Provide the [x, y] coordinate of the cell's center where the given text is located.  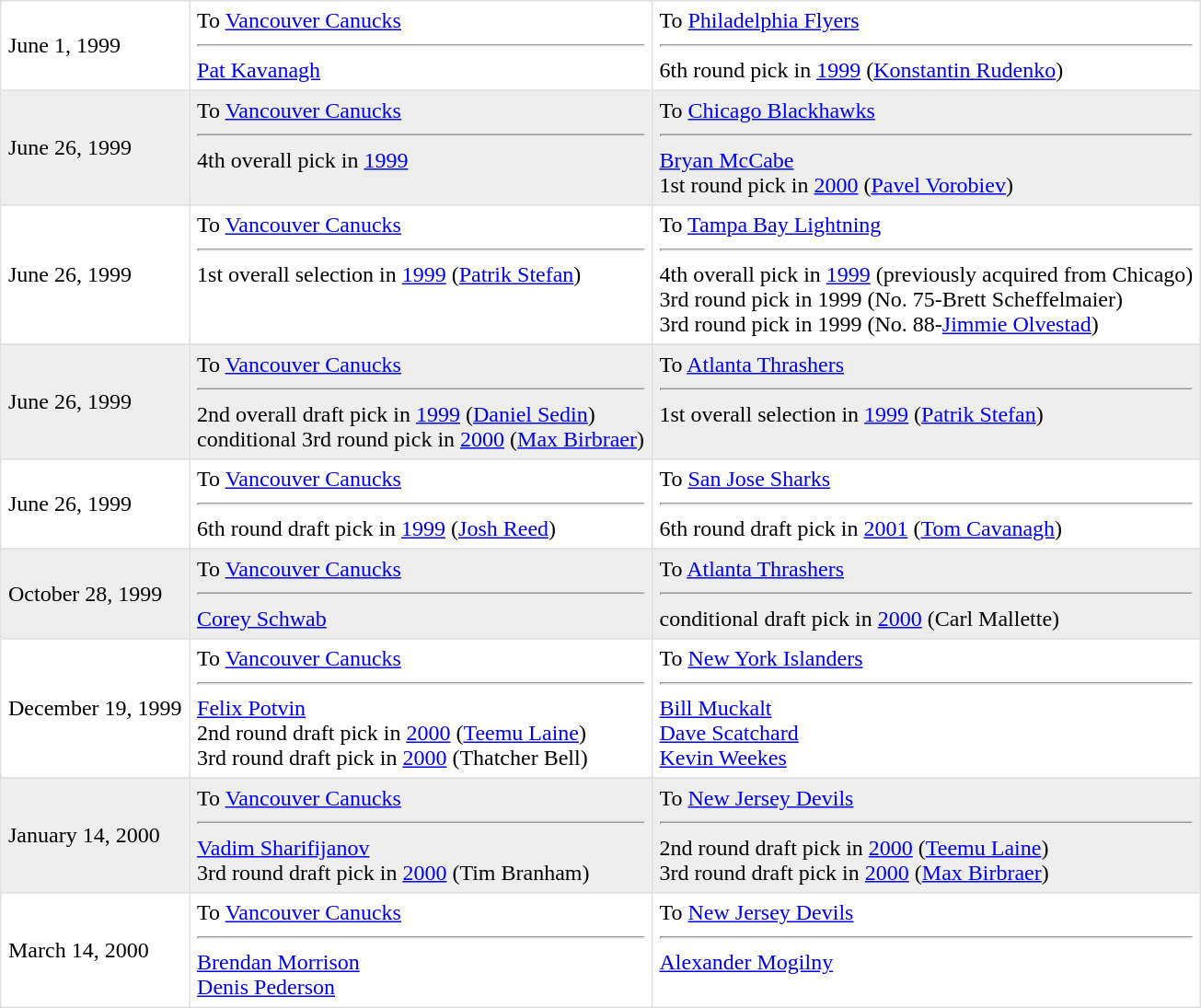
To Chicago Blackhawks Bryan McCabe1st round pick in 2000 (Pavel Vorobiev) [926, 147]
December 19, 1999 [96, 709]
To Vancouver Canucks 6th round draft pick in 1999 (Josh Reed) [421, 504]
To New Jersey Devils 2nd round draft pick in 2000 (Teemu Laine)3rd round draft pick in 2000 (Max Birbraer) [926, 835]
To Vancouver Canucks Felix Potvin2nd round draft pick in 2000 (Teemu Laine)3rd round draft pick in 2000 (Thatcher Bell) [421, 709]
To Vancouver Canucks 4th overall pick in 1999 [421, 147]
To Atlanta Thrashers 1st overall selection in 1999 (Patrik Stefan) [926, 401]
To Vancouver Canucks Brendan MorrisonDenis Pederson [421, 950]
June 1, 1999 [96, 46]
To Vancouver Canucks Vadim Sharifijanov3rd round draft pick in 2000 (Tim Branham) [421, 835]
To Vancouver Canucks 1st overall selection in 1999 (Patrik Stefan) [421, 275]
To Philadelphia Flyers 6th round pick in 1999 (Konstantin Rudenko) [926, 46]
To Vancouver Canucks 2nd overall draft pick in 1999 (Daniel Sedin)conditional 3rd round pick in 2000 (Max Birbraer) [421, 401]
To Vancouver Canucks Pat Kavanagh [421, 46]
To Vancouver Canucks Corey Schwab [421, 594]
January 14, 2000 [96, 835]
To San Jose Sharks 6th round draft pick in 2001 (Tom Cavanagh) [926, 504]
To Atlanta Thrashers conditional draft pick in 2000 (Carl Mallette) [926, 594]
March 14, 2000 [96, 950]
To New York Islanders Bill MuckaltDave ScatchardKevin Weekes [926, 709]
October 28, 1999 [96, 594]
To New Jersey Devils Alexander Mogilny [926, 950]
